Detect which cell encompasses the target text, then output its (X, Y) center coordinate. 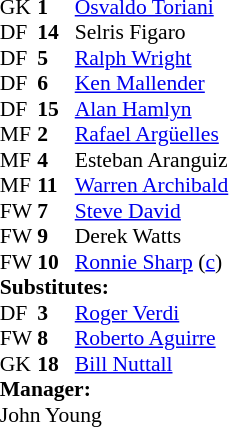
10 (56, 262)
Derek Watts (152, 237)
Warren Archibald (152, 185)
4 (56, 160)
6 (56, 83)
9 (56, 237)
Roberto Aguirre (152, 339)
Bill Nuttall (152, 364)
Ralph Wright (152, 58)
15 (56, 109)
7 (56, 211)
Ken Mallender (152, 83)
Substitutes: (114, 287)
Rafael Argüelles (152, 135)
Manager: (114, 389)
Steve David (152, 211)
Esteban Aranguiz (152, 160)
14 (56, 33)
Roger Verdi (152, 313)
3 (56, 313)
Alan Hamlyn (152, 109)
11 (56, 185)
8 (56, 339)
18 (56, 364)
GK (19, 364)
5 (56, 58)
Selris Figaro (152, 33)
2 (56, 135)
Ronnie Sharp (c) (152, 262)
